For the text-containing cell, return its midpoint in [X, Y] coordinate format. 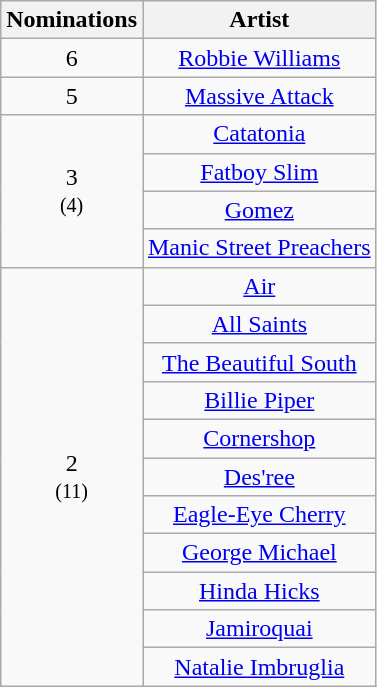
Fatboy Slim [259, 172]
Gomez [259, 210]
Catatonia [259, 134]
Des'ree [259, 477]
Jamiroquai [259, 629]
Eagle-Eye Cherry [259, 515]
Billie Piper [259, 400]
Manic Street Preachers [259, 248]
Hinda Hicks [259, 591]
3(4) [72, 191]
5 [72, 96]
2(11) [72, 476]
The Beautiful South [259, 362]
All Saints [259, 324]
6 [72, 58]
Nominations [72, 20]
Artist [259, 20]
George Michael [259, 553]
Robbie Williams [259, 58]
Natalie Imbruglia [259, 667]
Massive Attack [259, 96]
Cornershop [259, 438]
Air [259, 286]
